Search for the cell housing the specified text and yield its [X, Y] center coordinate. 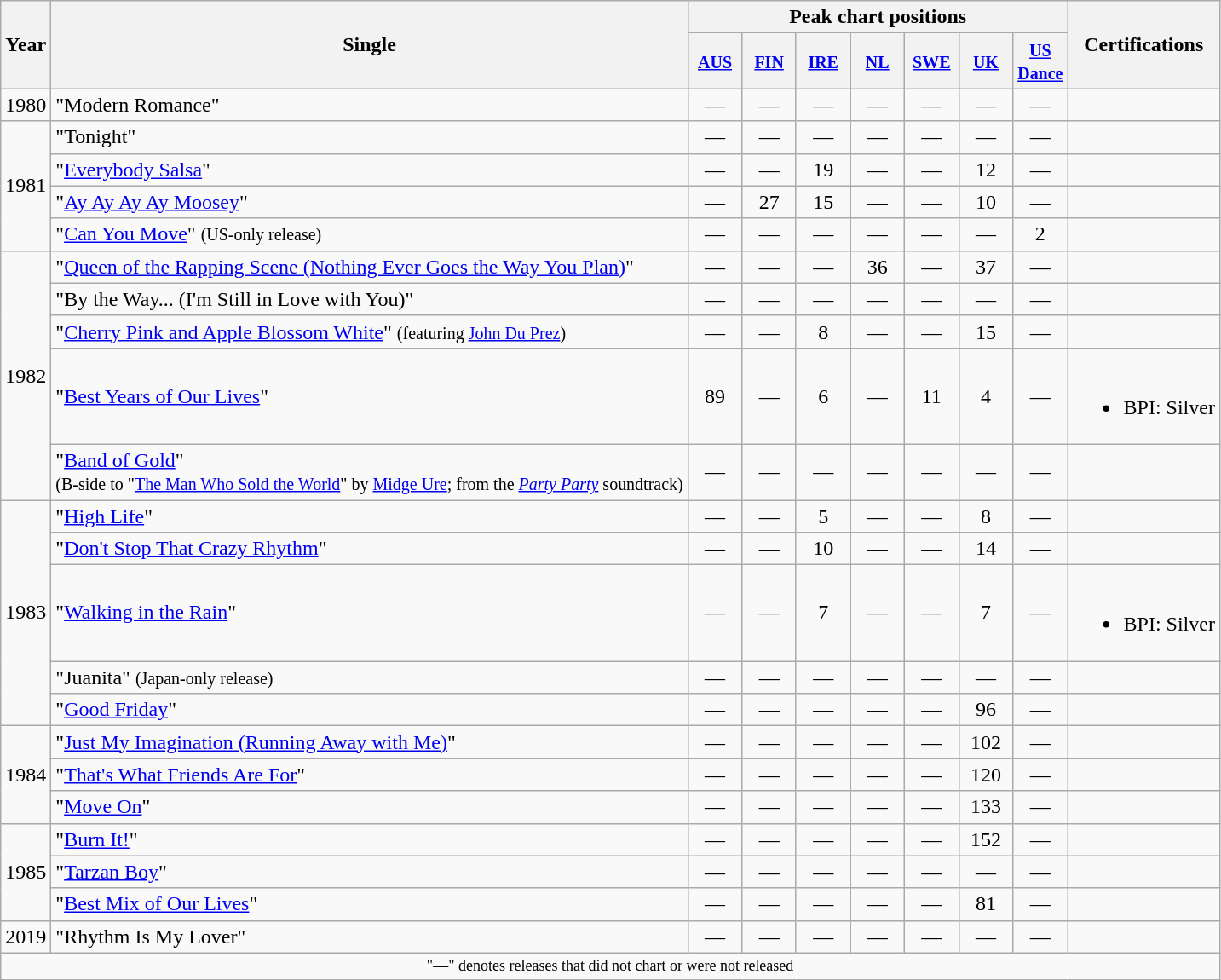
Single [370, 44]
"Rhythm Is My Lover" [370, 937]
120 [986, 775]
12 [986, 170]
NL [878, 61]
"—" denotes releases that did not chart or were not released [610, 966]
"Burn It!" [370, 839]
6 [823, 395]
"Queen of the Rapping Scene (Nothing Ever Goes the Way You Plan)" [370, 267]
UK [986, 61]
19 [823, 170]
14 [986, 549]
"Walking in the Rain" [370, 614]
"Everybody Salsa" [370, 170]
"Cherry Pink and Apple Blossom White" (featuring John Du Prez) [370, 331]
96 [986, 710]
102 [986, 742]
US Dance [1040, 61]
"Modern Romance" [370, 105]
133 [986, 807]
Peak chart positions [878, 17]
AUS [715, 61]
27 [769, 202]
1980 [26, 105]
"Best Mix of Our Lives" [370, 904]
IRE [823, 61]
5 [823, 516]
"Tarzan Boy" [370, 872]
1982 [26, 375]
11 [932, 395]
"Ay Ay Ay Ay Moosey" [370, 202]
"Just My Imagination (Running Away with Me)" [370, 742]
2 [1040, 234]
FIN [769, 61]
4 [986, 395]
"Move On" [370, 807]
"Don't Stop That Crazy Rhythm" [370, 549]
"Juanita" (Japan-only release) [370, 677]
2019 [26, 937]
1984 [26, 775]
"Can You Move" (US-only release) [370, 234]
"High Life" [370, 516]
1985 [26, 872]
"By the Way... (I'm Still in Love with You)" [370, 299]
1983 [26, 612]
Year [26, 44]
152 [986, 839]
"Good Friday" [370, 710]
89 [715, 395]
"Best Years of Our Lives" [370, 395]
36 [878, 267]
Certifications [1143, 44]
"Band of Gold" (B-side to "The Man Who Sold the World" by Midge Ure; from the Party Party soundtrack) [370, 472]
1981 [26, 186]
81 [986, 904]
"Tonight" [370, 137]
"That's What Friends Are For" [370, 775]
SWE [932, 61]
37 [986, 267]
